Determine the [X, Y] coordinate at the center of the cell enclosing the given text.  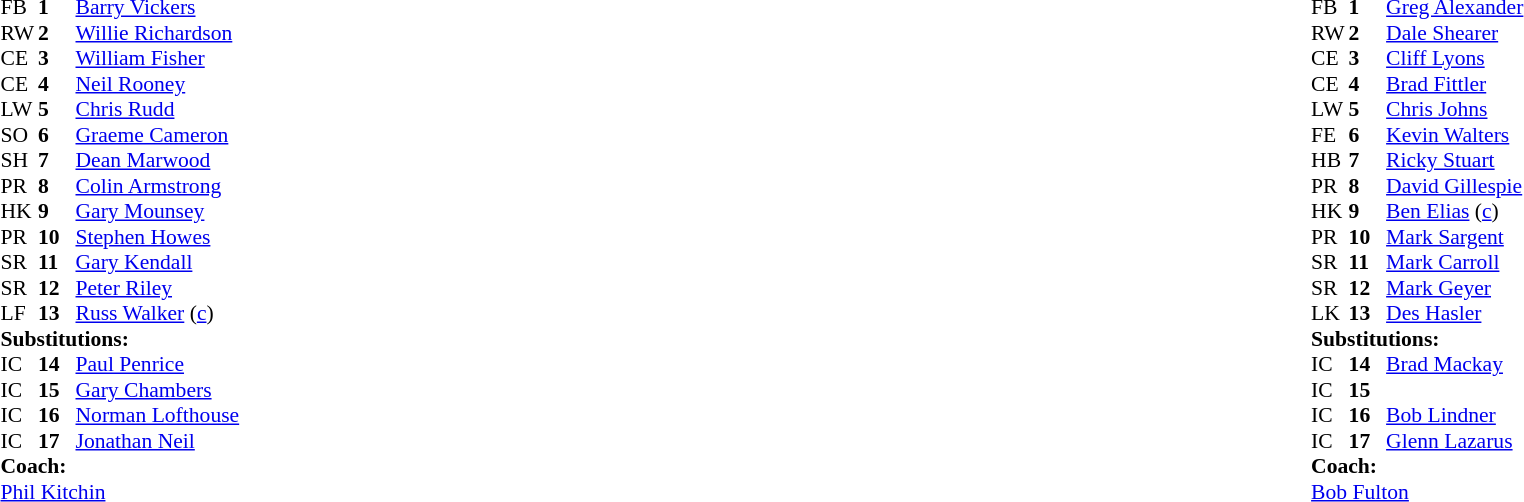
Norman Lofthouse [158, 415]
Chris Rudd [158, 109]
Stephen Howes [158, 237]
Bob Lindner [1454, 415]
SO [19, 135]
Brad Mackay [1454, 365]
Dean Marwood [158, 161]
Ben Elias (c) [1454, 211]
Dale Shearer [1454, 33]
Paul Penrice [158, 365]
Willie Richardson [158, 33]
David Gillespie [1454, 186]
Mark Geyer [1454, 288]
Gary Chambers [158, 390]
Russ Walker (c) [158, 313]
HB [1330, 161]
LF [19, 313]
Mark Carroll [1454, 263]
Mark Sargent [1454, 237]
Graeme Cameron [158, 135]
Jonathan Neil [158, 441]
Glenn Lazarus [1454, 441]
Brad Fittler [1454, 84]
Neil Rooney [158, 84]
FE [1330, 135]
Ricky Stuart [1454, 161]
Gary Mounsey [158, 211]
Colin Armstrong [158, 186]
Kevin Walters [1454, 135]
Chris Johns [1454, 109]
Cliff Lyons [1454, 59]
Des Hasler [1454, 313]
Peter Riley [158, 288]
William Fisher [158, 59]
LK [1330, 313]
Gary Kendall [158, 263]
SH [19, 161]
